Scan for the cell matching the given text and deliver its (X, Y) coordinate at center. 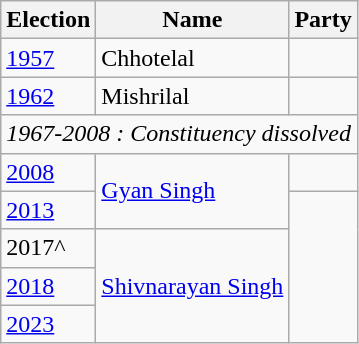
Election (48, 20)
Mishrilal (192, 96)
1967-2008 : Constituency dissolved (179, 134)
2023 (48, 324)
Gyan Singh (192, 191)
2008 (48, 172)
2018 (48, 286)
1962 (48, 96)
Shivnarayan Singh (192, 286)
1957 (48, 58)
2017^ (48, 248)
Chhotelal (192, 58)
Party (323, 20)
2013 (48, 210)
Name (192, 20)
